Capture the cell that displays the provided text and extract its [X, Y] central coordinate. 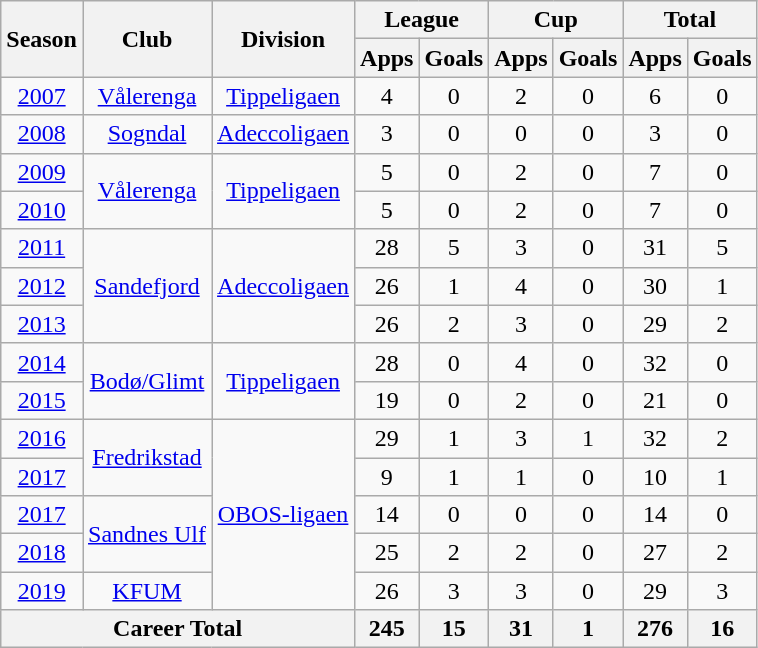
16 [722, 629]
6 [655, 96]
Bodø/Glimt [146, 381]
30 [655, 286]
OBOS-ligaen [284, 514]
2010 [42, 210]
Club [146, 39]
9 [387, 477]
2007 [42, 96]
15 [454, 629]
2009 [42, 172]
League [422, 20]
2019 [42, 591]
19 [387, 400]
2013 [42, 324]
10 [655, 477]
Season [42, 39]
Career Total [178, 629]
2014 [42, 362]
Cup [556, 20]
27 [655, 553]
25 [387, 553]
21 [655, 400]
2012 [42, 286]
Sandefjord [146, 286]
Sogndal [146, 134]
Fredrikstad [146, 457]
276 [655, 629]
Total [690, 20]
245 [387, 629]
2015 [42, 400]
Sandnes Ulf [146, 534]
2018 [42, 553]
2008 [42, 134]
2016 [42, 438]
2011 [42, 248]
Division [284, 39]
KFUM [146, 591]
